Search for the cell housing the specified text and yield its (X, Y) center coordinate. 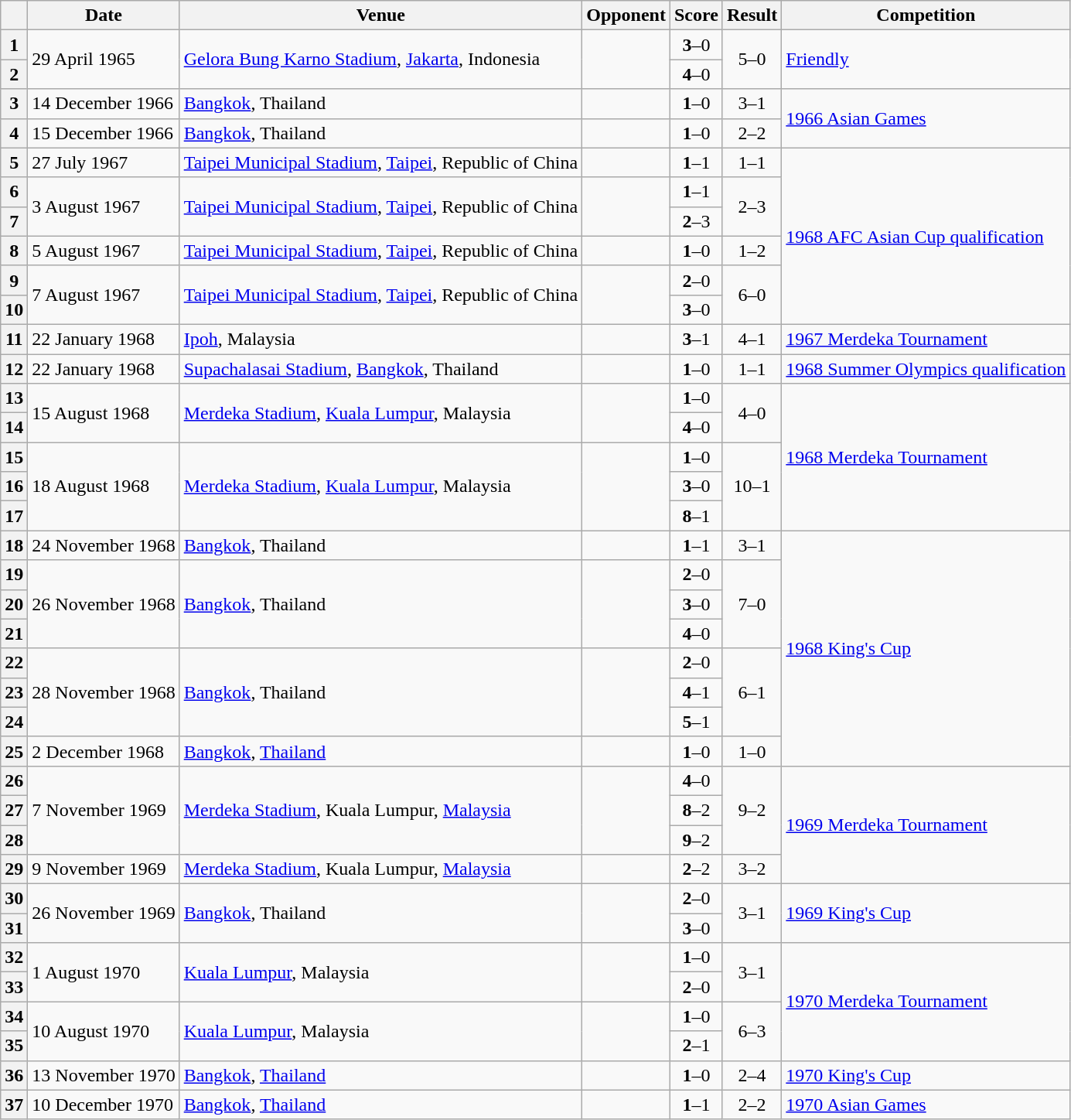
35 (14, 1046)
17 (14, 516)
14 December 1966 (104, 104)
5–0 (752, 60)
6–0 (752, 295)
Supachalasai Stadium, Bangkok, Thailand (380, 369)
27 July 1967 (104, 162)
Date (104, 15)
2–4 (752, 1075)
27 (14, 810)
18 (14, 545)
1–2 (752, 251)
21 (14, 633)
18 August 1968 (104, 487)
26 November 1969 (104, 913)
Result (752, 15)
26 (14, 780)
Opponent (626, 15)
2 December 1968 (104, 751)
29 April 1965 (104, 60)
1970 King's Cup (926, 1075)
1967 Merdeka Tournament (926, 339)
24 (14, 722)
Gelora Bung Karno Stadium, Jakarta, Indonesia (380, 60)
10–1 (752, 487)
2–1 (696, 1046)
25 (14, 751)
29 (14, 869)
28 (14, 839)
9 November 1969 (104, 869)
Venue (380, 15)
11 (14, 339)
6 (14, 192)
10 (14, 309)
26 November 1968 (104, 604)
15 (14, 457)
13 (14, 398)
5 (14, 162)
33 (14, 987)
5–1 (696, 722)
7 August 1967 (104, 295)
31 (14, 928)
15 December 1966 (104, 133)
34 (14, 1016)
5 August 1967 (104, 251)
3 (14, 104)
37 (14, 1105)
1968 King's Cup (926, 648)
16 (14, 487)
20 (14, 604)
1 (14, 45)
22 (14, 663)
28 November 1968 (104, 692)
3–2 (752, 869)
6–3 (752, 1031)
24 November 1968 (104, 545)
14 (14, 428)
1968 AFC Asian Cup qualification (926, 236)
10 December 1970 (104, 1105)
7–0 (752, 604)
10 August 1970 (104, 1031)
1968 Merdeka Tournament (926, 457)
6–1 (752, 692)
Score (696, 15)
8 (14, 251)
1968 Summer Olympics qualification (926, 369)
2 (14, 74)
23 (14, 692)
Friendly (926, 60)
7 November 1969 (104, 810)
7 (14, 221)
1 August 1970 (104, 972)
30 (14, 899)
1969 Merdeka Tournament (926, 825)
1969 King's Cup (926, 913)
Ipoh, Malaysia (380, 339)
1970 Asian Games (926, 1105)
3 August 1967 (104, 207)
15 August 1968 (104, 413)
8–2 (696, 810)
8–1 (696, 516)
32 (14, 958)
4 (14, 133)
12 (14, 369)
19 (14, 575)
Competition (926, 15)
13 November 1970 (104, 1075)
9 (14, 280)
36 (14, 1075)
1966 Asian Games (926, 118)
1970 Merdeka Tournament (926, 1002)
